For the text-containing cell, return its midpoint in (x, y) coordinate format. 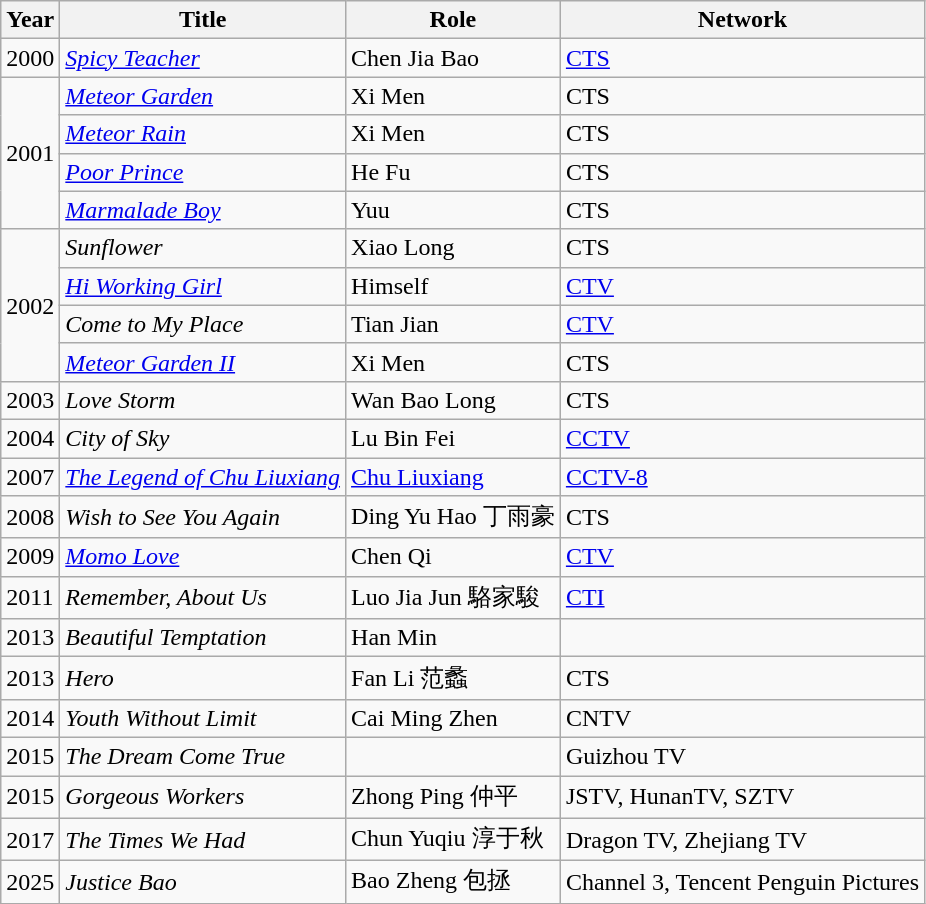
CTI (742, 598)
Love Storm (203, 400)
Tian Jian (454, 324)
Hero (203, 678)
Wan Bao Long (454, 400)
Luo Jia Jun 駱家駿 (454, 598)
Poor Prince (203, 172)
Meteor Garden (203, 96)
Guizhou TV (742, 756)
2004 (30, 438)
Bao Zheng 包拯 (454, 882)
2011 (30, 598)
2014 (30, 718)
Wish to See You Again (203, 518)
Channel 3, Tencent Penguin Pictures (742, 882)
CNTV (742, 718)
2000 (30, 58)
Gorgeous Workers (203, 798)
Come to My Place (203, 324)
Meteor Garden II (203, 362)
Role (454, 20)
Beautiful Temptation (203, 638)
Himself (454, 286)
Remember, About Us (203, 598)
Network (742, 20)
Yuu (454, 210)
2025 (30, 882)
CCTV (742, 438)
JSTV, HunanTV, SZTV (742, 798)
Spicy Teacher (203, 58)
Marmalade Boy (203, 210)
2009 (30, 557)
Xiao Long (454, 248)
The Times We Had (203, 840)
2007 (30, 477)
The Legend of Chu Liuxiang (203, 477)
CCTV-8 (742, 477)
Cai Ming Zhen (454, 718)
2002 (30, 305)
Chen Jia Bao (454, 58)
Chu Liuxiang (454, 477)
Chun Yuqiu 淳于秋 (454, 840)
Title (203, 20)
Youth Without Limit (203, 718)
City of Sky (203, 438)
Justice Bao (203, 882)
Meteor Rain (203, 134)
Ding Yu Hao 丁雨豪 (454, 518)
2001 (30, 153)
2003 (30, 400)
Fan Li 范蠡 (454, 678)
2017 (30, 840)
Dragon TV, Zhejiang TV (742, 840)
Zhong Ping 仲平 (454, 798)
Year (30, 20)
Sunflower (203, 248)
The Dream Come True (203, 756)
Lu Bin Fei (454, 438)
2008 (30, 518)
He Fu (454, 172)
Chen Qi (454, 557)
Han Min (454, 638)
Hi Working Girl (203, 286)
Momo Love (203, 557)
